For the text-containing cell, return its midpoint in (X, Y) coordinate format. 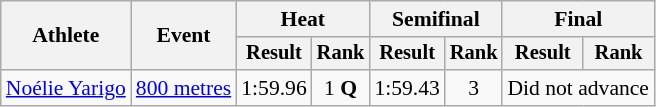
Did not advance (578, 88)
1 Q (341, 88)
Noélie Yarigo (66, 88)
1:59.96 (274, 88)
1:59.43 (406, 88)
Event (184, 36)
Final (578, 19)
3 (474, 88)
800 metres (184, 88)
Semifinal (436, 19)
Athlete (66, 36)
Heat (302, 19)
